From the cell containing the given text, extract its center point as (x, y) coordinate. 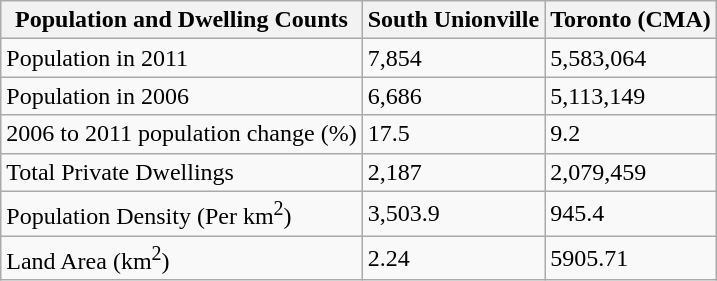
5,113,149 (631, 96)
9.2 (631, 134)
2,079,459 (631, 172)
South Unionville (453, 20)
5905.71 (631, 258)
Total Private Dwellings (182, 172)
2006 to 2011 population change (%) (182, 134)
2,187 (453, 172)
Population Density (Per km2) (182, 214)
7,854 (453, 58)
6,686 (453, 96)
Population in 2006 (182, 96)
2.24 (453, 258)
Population in 2011 (182, 58)
Toronto (CMA) (631, 20)
17.5 (453, 134)
Population and Dwelling Counts (182, 20)
5,583,064 (631, 58)
3,503.9 (453, 214)
Land Area (km2) (182, 258)
945.4 (631, 214)
